From the cell containing the given text, extract its center point as (x, y) coordinate. 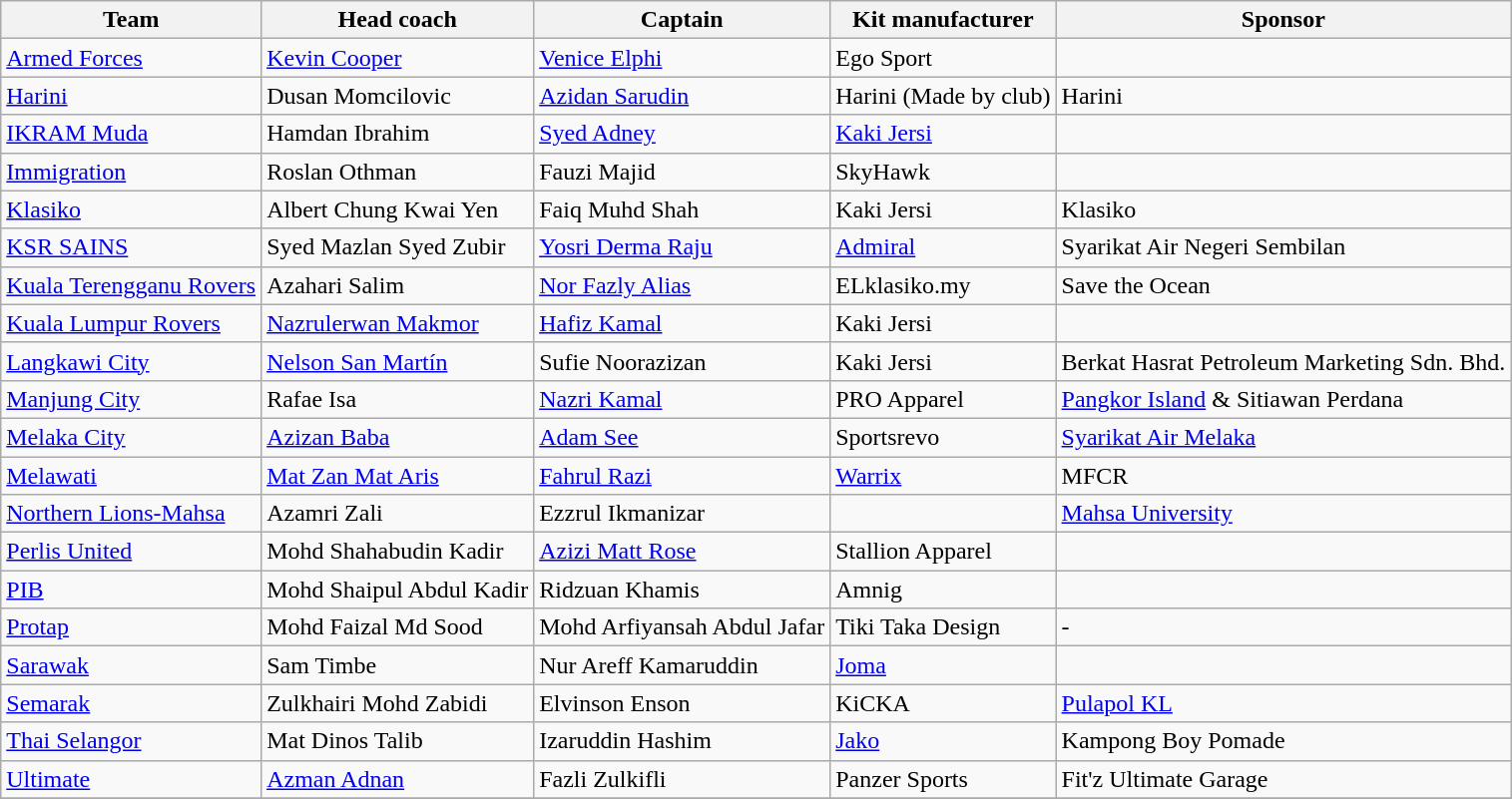
Ultimate (132, 779)
Syarikat Air Melaka (1283, 437)
Dusan Momcilovic (397, 96)
Melaka City (132, 437)
Fit'z Ultimate Garage (1283, 779)
Manjung City (132, 399)
ELklasiko.my (943, 285)
Azidan Sarudin (683, 96)
Perlis United (132, 552)
Izaruddin Hashim (683, 741)
Faiq Muhd Shah (683, 209)
Admiral (943, 247)
Nazri Kamal (683, 399)
Joma (943, 665)
Mat Dinos Talib (397, 741)
Kuala Terengganu Rovers (132, 285)
Fahrul Razi (683, 476)
Ezzrul Ikmanizar (683, 514)
KiCKA (943, 703)
Hamdan Ibrahim (397, 134)
PRO Apparel (943, 399)
Armed Forces (132, 58)
Langkawi City (132, 361)
Northern Lions-Mahsa (132, 514)
Pangkor Island & Sitiawan Perdana (1283, 399)
Ridzuan Khamis (683, 590)
Zulkhairi Mohd Zabidi (397, 703)
Mohd Shaipul Abdul Kadir (397, 590)
- (1283, 627)
Syed Adney (683, 134)
SkyHawk (943, 172)
Azahari Salim (397, 285)
Nazrulerwan Makmor (397, 323)
Elvinson Enson (683, 703)
Ego Sport (943, 58)
Mat Zan Mat Aris (397, 476)
Tiki Taka Design (943, 627)
Venice Elphi (683, 58)
Roslan Othman (397, 172)
Nelson San Martín (397, 361)
Fauzi Majid (683, 172)
Mohd Shahabudin Kadir (397, 552)
Fazli Zulkifli (683, 779)
Amnig (943, 590)
KSR SAINS (132, 247)
Semarak (132, 703)
Hafiz Kamal (683, 323)
Berkat Hasrat Petroleum Marketing Sdn. Bhd. (1283, 361)
Nor Fazly Alias (683, 285)
Mohd Faizal Md Sood (397, 627)
Azman Adnan (397, 779)
Team (132, 20)
Kampong Boy Pomade (1283, 741)
Melawati (132, 476)
Protap (132, 627)
Azizan Baba (397, 437)
Warrix (943, 476)
Pulapol KL (1283, 703)
IKRAM Muda (132, 134)
Yosri Derma Raju (683, 247)
Save the Ocean (1283, 285)
Syed Mazlan Syed Zubir (397, 247)
Sportsrevo (943, 437)
Rafae Isa (397, 399)
Azizi Matt Rose (683, 552)
Albert Chung Kwai Yen (397, 209)
Sufie Noorazizan (683, 361)
MFCR (1283, 476)
Azamri Zali (397, 514)
Head coach (397, 20)
Sponsor (1283, 20)
Immigration (132, 172)
Nur Areff Kamaruddin (683, 665)
Syarikat Air Negeri Sembilan (1283, 247)
Captain (683, 20)
Mahsa University (1283, 514)
Kit manufacturer (943, 20)
Thai Selangor (132, 741)
Kevin Cooper (397, 58)
PIB (132, 590)
Sam Timbe (397, 665)
Harini (Made by club) (943, 96)
Stallion Apparel (943, 552)
Kuala Lumpur Rovers (132, 323)
Adam See (683, 437)
Sarawak (132, 665)
Jako (943, 741)
Mohd Arfiyansah Abdul Jafar (683, 627)
Panzer Sports (943, 779)
